From the cell containing the given text, extract its center point as [x, y] coordinate. 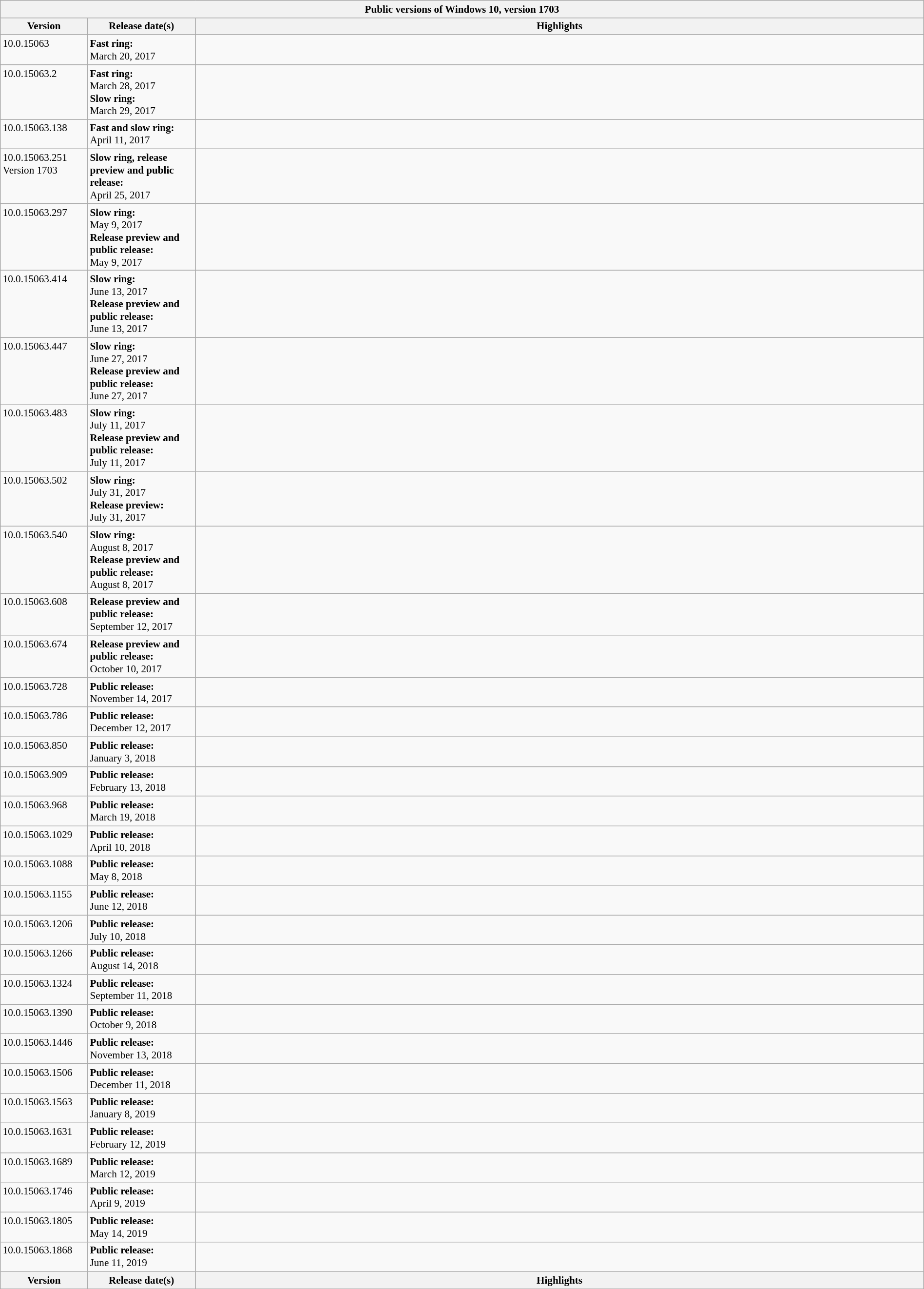
10.0.15063.414 [44, 304]
10.0.15063.968 [44, 811]
10.0.15063.1868 [44, 1257]
Slow ring:July 31, 2017Release preview:July 31, 2017 [141, 499]
Release preview and public release:October 10, 2017 [141, 656]
Public release:June 11, 2019 [141, 1257]
Public release:January 3, 2018 [141, 752]
Public release:December 12, 2017 [141, 722]
Public release:July 10, 2018 [141, 930]
Slow ring, release preview and public release:April 25, 2017 [141, 176]
Slow ring:May 9, 2017Release preview and public release:May 9, 2017 [141, 237]
Public release:January 8, 2019 [141, 1109]
10.0.15063.1506 [44, 1078]
Public release:October 9, 2018 [141, 1019]
Public versions of Windows 10, version 1703 [462, 9]
10.0.15063.1563 [44, 1109]
Release preview and public release:September 12, 2017 [141, 614]
Slow ring:August 8, 2017Release preview and public release:August 8, 2017 [141, 560]
Public release:November 13, 2018 [141, 1049]
10.0.15063.1390 [44, 1019]
10.0.15063.909 [44, 781]
Slow ring:June 27, 2017Release preview and public release:June 27, 2017 [141, 371]
10.0.15063.1805 [44, 1227]
Slow ring:June 13, 2017Release preview and public release:June 13, 2017 [141, 304]
10.0.15063.1088 [44, 871]
10.0.15063.1155 [44, 900]
10.0.15063.1689 [44, 1167]
10.0.15063.251Version 1703 [44, 176]
Public release:August 14, 2018 [141, 959]
10.0.15063.297 [44, 237]
10.0.15063.1446 [44, 1049]
Fast and slow ring:April 11, 2017 [141, 135]
10.0.15063.447 [44, 371]
10.0.15063.138 [44, 135]
10.0.15063.483 [44, 438]
Public release:September 11, 2018 [141, 990]
10.0.15063.608 [44, 614]
Public release:February 13, 2018 [141, 781]
Slow ring:July 11, 2017Release preview and public release:July 11, 2017 [141, 438]
10.0.15063.674 [44, 656]
Public release:March 19, 2018 [141, 811]
Public release:February 12, 2019 [141, 1138]
10.0.15063 [44, 50]
10.0.15063.786 [44, 722]
Public release:April 10, 2018 [141, 840]
10.0.15063.502 [44, 499]
Public release:November 14, 2017 [141, 692]
Public release:May 8, 2018 [141, 871]
Fast ring:March 20, 2017 [141, 50]
10.0.15063.1746 [44, 1197]
Public release:March 12, 2019 [141, 1167]
Public release:May 14, 2019 [141, 1227]
10.0.15063.1631 [44, 1138]
Public release:April 9, 2019 [141, 1197]
Fast ring:March 28, 2017Slow ring:March 29, 2017 [141, 92]
10.0.15063.540 [44, 560]
10.0.15063.1206 [44, 930]
10.0.15063.850 [44, 752]
Public release:December 11, 2018 [141, 1078]
10.0.15063.1029 [44, 840]
10.0.15063.1266 [44, 959]
10.0.15063.1324 [44, 990]
10.0.15063.2 [44, 92]
10.0.15063.728 [44, 692]
Public release:June 12, 2018 [141, 900]
